Return the (X, Y) coordinate for the center point of the cell that contains the specified text.  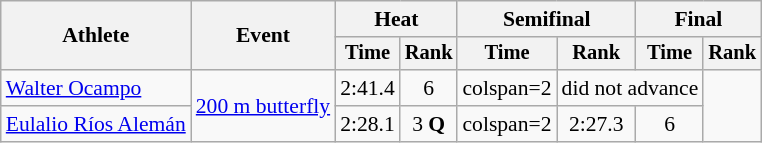
Walter Ocampo (96, 88)
Heat (396, 19)
Event (263, 36)
Eulalio Ríos Alemán (96, 124)
Final (698, 19)
2:41.4 (368, 88)
2:28.1 (368, 124)
3 Q (429, 124)
2:27.3 (596, 124)
Semifinal (546, 19)
Athlete (96, 36)
200 m butterfly (263, 106)
did not advance (630, 88)
